Determine the [x, y] coordinate at the center of the cell enclosing the given text.  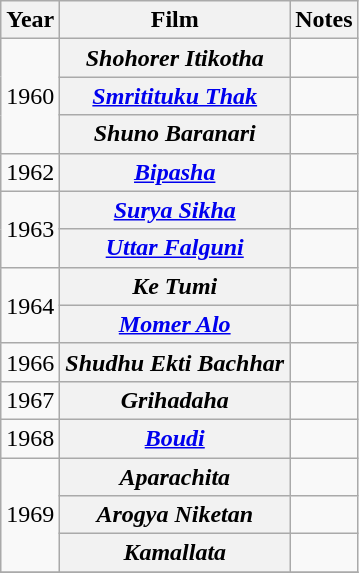
1969 [30, 515]
1962 [30, 172]
1963 [30, 229]
1968 [30, 438]
Notes [324, 20]
Shohorer Itikotha [175, 58]
1966 [30, 362]
Film [175, 20]
Shuno Baranari [175, 134]
Ke Tumi [175, 286]
Arogya Niketan [175, 515]
Boudi [175, 438]
1967 [30, 400]
1960 [30, 96]
Aparachita [175, 477]
Bipasha [175, 172]
Grihadaha [175, 400]
Shudhu Ekti Bachhar [175, 362]
1964 [30, 305]
Smritituku Thak [175, 96]
Surya Sikha [175, 210]
Momer Alo [175, 324]
Kamallata [175, 553]
Year [30, 20]
Uttar Falguni [175, 248]
